Output the [X, Y] coordinate of the center of the cell containing the given text.  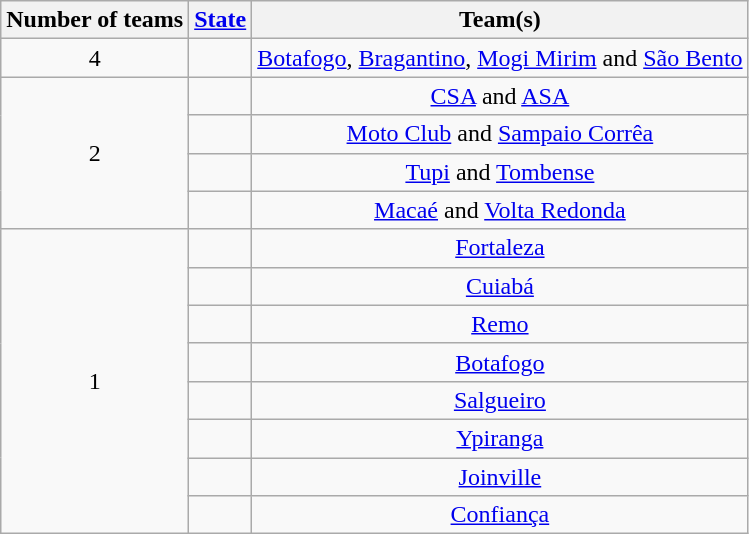
Botafogo, Bragantino, Mogi Mirim and São Bento [500, 58]
Fortaleza [500, 248]
Botafogo [500, 362]
Tupi and Tombense [500, 172]
2 [95, 153]
State [220, 20]
Moto Club and Sampaio Corrêa [500, 134]
Cuiabá [500, 286]
Macaé and Volta Redonda [500, 210]
Salgueiro [500, 400]
Confiança [500, 515]
Number of teams [95, 20]
CSA and ASA [500, 96]
Remo [500, 324]
Joinville [500, 477]
Ypiranga [500, 438]
4 [95, 58]
1 [95, 381]
Team(s) [500, 20]
